Output the [x, y] coordinate of the center of the cell containing the given text.  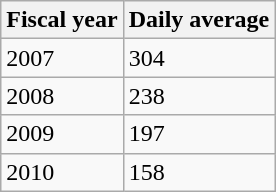
Fiscal year [62, 20]
2010 [62, 172]
238 [199, 96]
197 [199, 134]
2008 [62, 96]
2009 [62, 134]
158 [199, 172]
304 [199, 58]
2007 [62, 58]
Daily average [199, 20]
